Search for the cell housing the specified text and yield its (x, y) center coordinate. 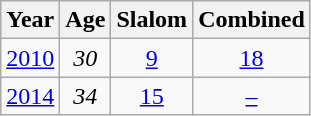
Combined (252, 20)
Slalom (152, 20)
Year (30, 20)
9 (152, 58)
Age (86, 20)
34 (86, 96)
30 (86, 58)
– (252, 96)
2010 (30, 58)
18 (252, 58)
2014 (30, 96)
15 (152, 96)
